Determine the [x, y] coordinate at the center of the cell enclosing the given text.  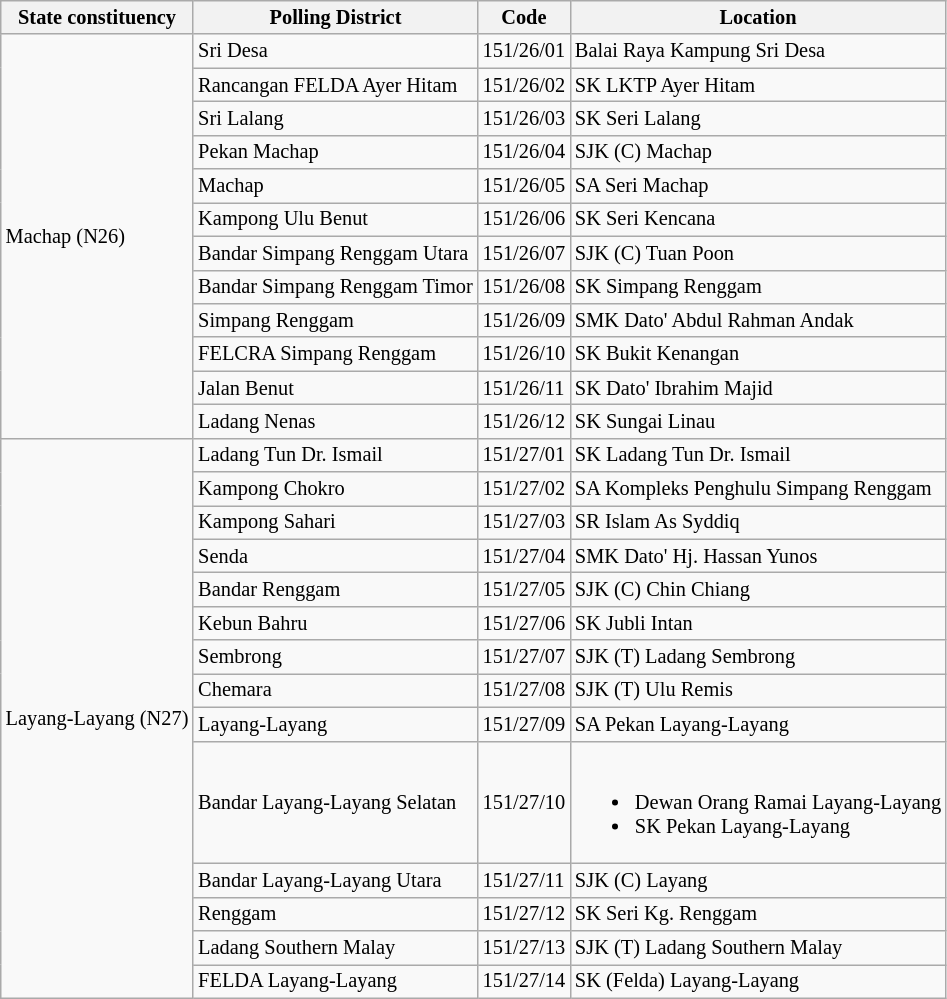
SJK (T) Ladang Southern Malay [758, 948]
Jalan Benut [335, 388]
SK Simpang Renggam [758, 287]
SK Bukit Kenangan [758, 354]
Ladang Southern Malay [335, 948]
Pekan Machap [335, 152]
151/27/06 [524, 623]
Layang-Layang [335, 724]
Machap [335, 186]
SK Seri Kencana [758, 219]
Kebun Bahru [335, 623]
SK Jubli Intan [758, 623]
Location [758, 17]
Rancangan FELDA Ayer Hitam [335, 85]
SMK Dato' Abdul Rahman Andak [758, 320]
Ladang Tun Dr. Ismail [335, 455]
151/26/08 [524, 287]
SJK (C) Chin Chiang [758, 589]
151/26/10 [524, 354]
Simpang Renggam [335, 320]
151/26/12 [524, 421]
SK Seri Lalang [758, 118]
SJK (T) Ladang Sembrong [758, 657]
151/27/09 [524, 724]
151/27/08 [524, 690]
SJK (C) Tuan Poon [758, 253]
151/27/07 [524, 657]
Polling District [335, 17]
SR Islam As Syddiq [758, 522]
SK Seri Kg. Renggam [758, 914]
Sembrong [335, 657]
Bandar Layang-Layang Utara [335, 880]
151/27/03 [524, 522]
SK Ladang Tun Dr. Ismail [758, 455]
151/27/01 [524, 455]
FELDA Layang-Layang [335, 981]
FELCRA Simpang Renggam [335, 354]
State constituency [98, 17]
151/26/05 [524, 186]
SK Sungai Linau [758, 421]
SMK Dato' Hj. Hassan Yunos [758, 556]
151/26/02 [524, 85]
Layang-Layang (N27) [98, 718]
151/27/02 [524, 489]
Kampong Chokro [335, 489]
Bandar Simpang Renggam Utara [335, 253]
151/26/03 [524, 118]
Machap (N26) [98, 236]
SJK (T) Ulu Remis [758, 690]
SK LKTP Ayer Hitam [758, 85]
Sri Desa [335, 51]
Dewan Orang Ramai Layang-LayangSK Pekan Layang-Layang [758, 802]
151/27/14 [524, 981]
SA Pekan Layang-Layang [758, 724]
151/27/12 [524, 914]
SJK (C) Machap [758, 152]
SK Dato' Ibrahim Majid [758, 388]
151/26/04 [524, 152]
151/26/07 [524, 253]
Bandar Renggam [335, 589]
151/27/11 [524, 880]
Ladang Nenas [335, 421]
Chemara [335, 690]
Balai Raya Kampung Sri Desa [758, 51]
Renggam [335, 914]
151/27/10 [524, 802]
SJK (C) Layang [758, 880]
151/27/04 [524, 556]
Senda [335, 556]
151/26/11 [524, 388]
151/26/01 [524, 51]
151/26/09 [524, 320]
Code [524, 17]
SK (Felda) Layang-Layang [758, 981]
Kampong Ulu Benut [335, 219]
Kampong Sahari [335, 522]
151/27/05 [524, 589]
151/27/13 [524, 948]
Bandar Layang-Layang Selatan [335, 802]
Sri Lalang [335, 118]
Bandar Simpang Renggam Timor [335, 287]
SA Kompleks Penghulu Simpang Renggam [758, 489]
SA Seri Machap [758, 186]
151/26/06 [524, 219]
